Locate the cell with the specified text and output its (X, Y) center coordinate. 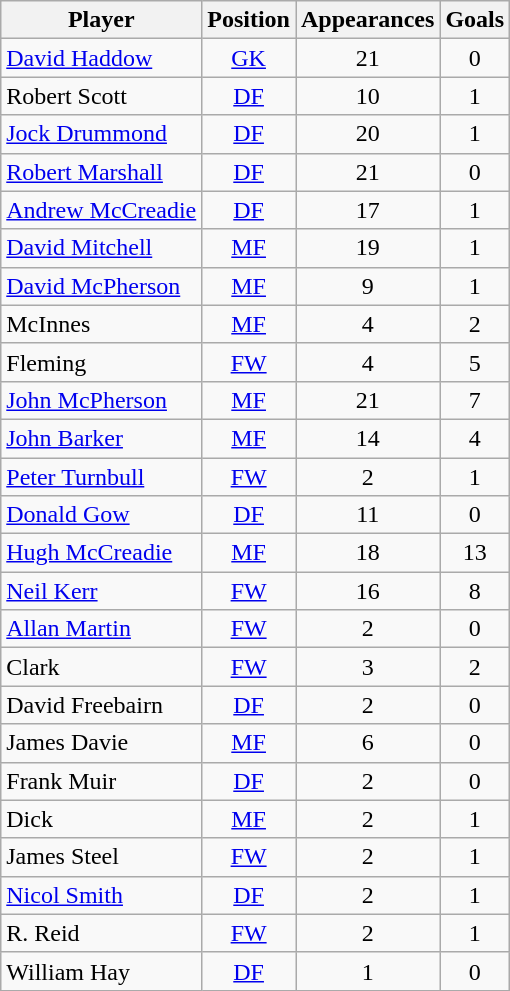
Peter Turnbull (102, 477)
19 (368, 248)
7 (475, 400)
16 (368, 591)
11 (368, 515)
Robert Marshall (102, 172)
William Hay (102, 971)
John McPherson (102, 400)
Hugh McCreadie (102, 553)
James Davie (102, 743)
Position (249, 20)
3 (368, 667)
10 (368, 96)
Jock Drummond (102, 134)
14 (368, 438)
Clark (102, 667)
18 (368, 553)
Player (102, 20)
Donald Gow (102, 515)
David Freebairn (102, 705)
David Mitchell (102, 248)
R. Reid (102, 933)
McInnes (102, 324)
Goals (475, 20)
8 (475, 591)
David McPherson (102, 286)
John Barker (102, 438)
9 (368, 286)
Andrew McCreadie (102, 210)
Appearances (368, 20)
GK (249, 58)
Fleming (102, 362)
Neil Kerr (102, 591)
Robert Scott (102, 96)
13 (475, 553)
17 (368, 210)
Frank Muir (102, 781)
Dick (102, 819)
5 (475, 362)
James Steel (102, 857)
6 (368, 743)
Nicol Smith (102, 895)
David Haddow (102, 58)
Allan Martin (102, 629)
20 (368, 134)
